Detect which cell encompasses the target text, then output its (X, Y) center coordinate. 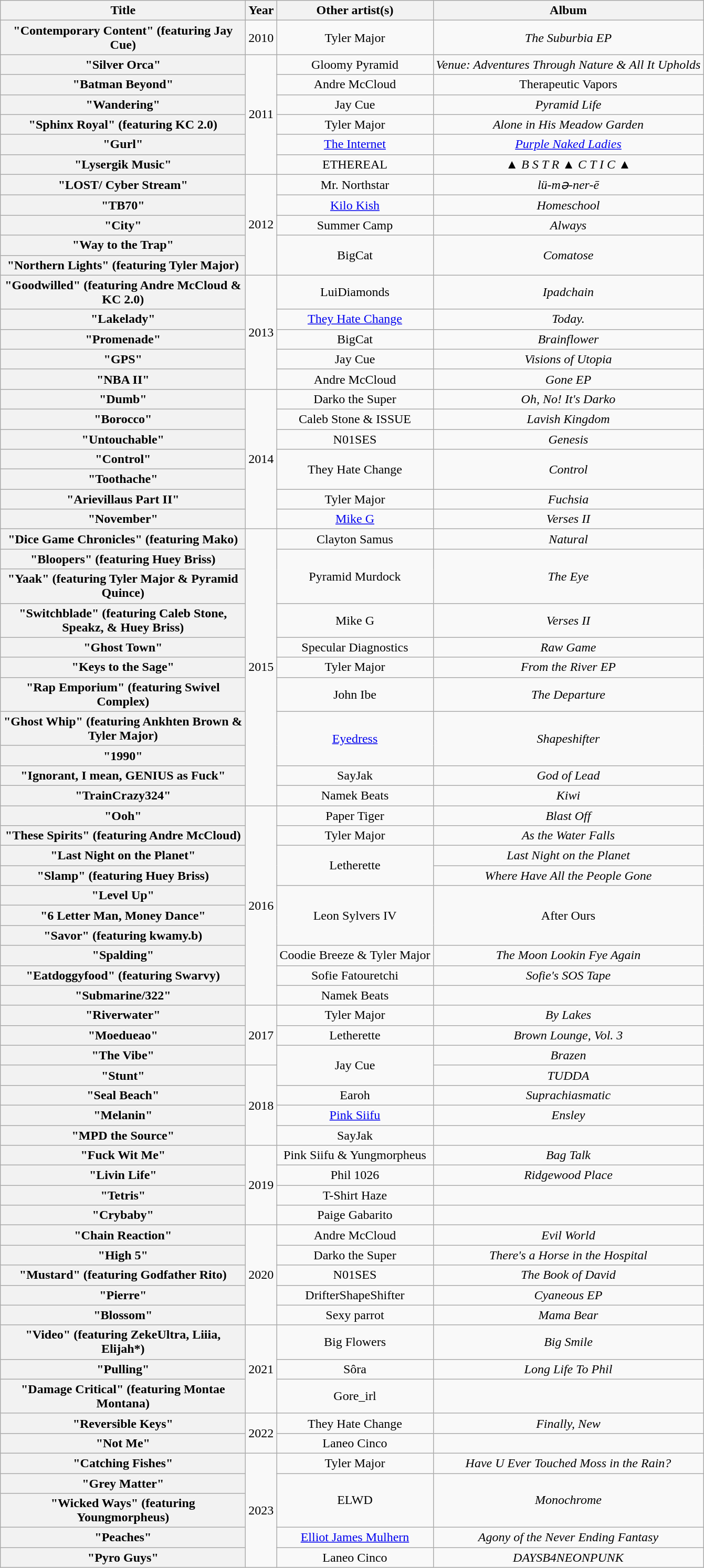
Gore_irl (355, 1396)
"Gurl" (123, 144)
Earoh (355, 1095)
Big Flowers (355, 1342)
"Blossom" (123, 1315)
Comatose (568, 255)
From the River EP (568, 667)
Sexy parrot (355, 1315)
Paper Tiger (355, 815)
Long Life To Phil (568, 1369)
Gloomy Pyramid (355, 65)
Monochrome (568, 1500)
Agony of the Never Ending Fantasy (568, 1538)
Year (261, 10)
Today. (568, 319)
Sofie's SOS Tape (568, 975)
"Ghost Town" (123, 647)
"Damage Critical" (featuring Montae Montana) (123, 1396)
"GPS" (123, 359)
ETHEREAL (355, 164)
Cyaneous EP (568, 1295)
"Batman Beyond" (123, 85)
"TrainCrazy324" (123, 795)
"Chain Reaction" (123, 1235)
Mr. Northstar (355, 185)
Kilo Kish (355, 205)
"Lakelady" (123, 319)
Paige Gabarito (355, 1215)
Visions of Utopia (568, 359)
The Book of David (568, 1275)
LuiDiamonds (355, 292)
Always (568, 225)
Big Smile (568, 1342)
"Grey Matter" (123, 1483)
Other artist(s) (355, 10)
Pink Siifu & Yungmorpheus (355, 1155)
"Dice Game Chronicles" (featuring Mako) (123, 539)
Pyramid Life (568, 104)
"Stunt" (123, 1075)
Brazen (568, 1055)
"Wicked Ways" (featuring Youngmorpheus) (123, 1511)
The Departure (568, 694)
"Contemporary Content" (featuring Jay Cue) (123, 38)
Last Night on the Planet (568, 856)
"Silver Orca" (123, 65)
"MPD the Source" (123, 1135)
"Keys to the Sage" (123, 667)
Suprachiasmatic (568, 1095)
Clayton Samus (355, 539)
The Internet (355, 144)
2010 (261, 38)
Shapeshifter (568, 738)
"Moedueao" (123, 1035)
lü-mə-ner-ē (568, 185)
"Savor" (featuring kwamy.b) (123, 935)
Sôra (355, 1369)
Leon Sylvers IV (355, 915)
Summer Camp (355, 225)
Blast Off (568, 815)
Fuchsia (568, 499)
2017 (261, 1035)
"The Vibe" (123, 1055)
2022 (261, 1433)
Album (568, 10)
By Lakes (568, 1015)
"Ghost Whip" (featuring Ankhten Brown & Tyler Major) (123, 729)
"1990" (123, 755)
John Ibe (355, 694)
Phil 1026 (355, 1175)
2012 (261, 225)
Purple Naked Ladies (568, 144)
Pyramid Murdock (355, 576)
"Submarine/322" (123, 995)
Lavish Kingdom (568, 419)
Gone EP (568, 379)
Ensley (568, 1115)
Genesis (568, 439)
"Last Night on the Planet" (123, 856)
DAYSB4NEONPUNK (568, 1558)
"Mustard" (featuring Godfather Rito) (123, 1275)
Sofie Fatouretchi (355, 975)
T-Shirt Haze (355, 1195)
Title (123, 10)
"Goodwilled" (featuring Andre McCloud & KC 2.0) (123, 292)
Mama Bear (568, 1315)
Bag Talk (568, 1155)
"Toothache" (123, 479)
"Pulling" (123, 1369)
"Switchblade" (featuring Caleb Stone, Speakz, & Huey Briss) (123, 620)
▲ B S T R ▲ C T I C ▲ (568, 164)
Kiwi (568, 795)
Natural (568, 539)
Ridgewood Place (568, 1175)
There's a Horse in the Hospital (568, 1255)
"Melanin" (123, 1115)
2023 (261, 1510)
God of Lead (568, 775)
"Level Up" (123, 896)
"Pierre" (123, 1295)
Coodie Breeze & Tyler Major (355, 955)
Eyedress (355, 738)
"Northern Lights" (featuring Tyler Major) (123, 265)
"Ignorant, I mean, GENIUS as Fuck" (123, 775)
Alone in His Meadow Garden (568, 124)
The Eye (568, 576)
2016 (261, 905)
ELWD (355, 1500)
"Arievillaus Part II" (123, 499)
Finally, New (568, 1423)
Have U Ever Touched Moss in the Rain? (568, 1463)
Evil World (568, 1235)
"Reversible Keys" (123, 1423)
2021 (261, 1369)
"Not Me" (123, 1443)
"Seal Beach" (123, 1095)
"Catching Fishes" (123, 1463)
"Promenade" (123, 339)
"Fuck Wit Me" (123, 1155)
"Dumb" (123, 399)
Brainflower (568, 339)
"Borocco" (123, 419)
"Lysergik Music" (123, 164)
2020 (261, 1275)
"Riverwater" (123, 1015)
"Video" (featuring ZekeUltra, Liiia, Elijah*) (123, 1342)
Brown Lounge, Vol. 3 (568, 1035)
"Ooh" (123, 815)
Elliot James Mulhern (355, 1538)
"Untouchable" (123, 439)
2019 (261, 1185)
DrifterShapeShifter (355, 1295)
"Rap Emporium" (featuring Swivel Complex) (123, 694)
Specular Diagnostics (355, 647)
"Way to the Trap" (123, 245)
2015 (261, 668)
"Wandering" (123, 104)
"6 Letter Man, Money Dance" (123, 915)
Control (568, 469)
"Yaak" (featuring Tyler Major & Pyramid Quince) (123, 586)
Ipadchain (568, 292)
Oh, No! It's Darko (568, 399)
"Slamp" (featuring Huey Briss) (123, 876)
"Crybaby" (123, 1215)
"Pyro Guys" (123, 1558)
"November" (123, 519)
"City" (123, 225)
2018 (261, 1105)
Venue: Adventures Through Nature & All It Upholds (568, 65)
TUDDA (568, 1075)
"NBA II" (123, 379)
"Sphinx Royal" (featuring KC 2.0) (123, 124)
"Eatdoggyfood" (featuring Swarvy) (123, 975)
"LOST/ Cyber Stream" (123, 185)
"Control" (123, 459)
"Peaches" (123, 1538)
"TB70" (123, 205)
Pink Siifu (355, 1115)
"Livin Life" (123, 1175)
Homeschool (568, 205)
"Bloopers" (featuring Huey Briss) (123, 559)
The Moon Lookin Fye Again (568, 955)
"High 5" (123, 1255)
The Suburbia EP (568, 38)
After Ours (568, 915)
2014 (261, 459)
Where Have All the People Gone (568, 876)
2011 (261, 114)
As the Water Falls (568, 836)
"These Spirits" (featuring Andre McCloud) (123, 836)
Raw Game (568, 647)
Caleb Stone & ISSUE (355, 419)
2013 (261, 332)
"Tetris" (123, 1195)
Therapeutic Vapors (568, 85)
"Spalding" (123, 955)
